From the cell containing the given text, extract its center point as [X, Y] coordinate. 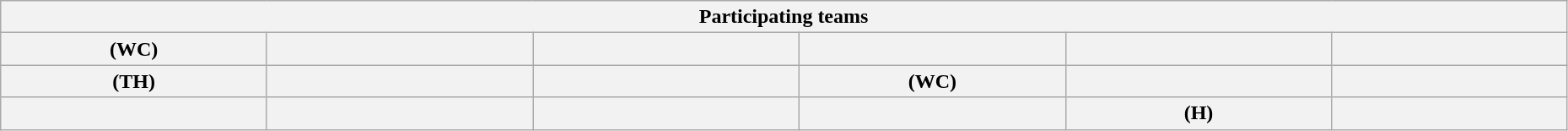
Participating teams [784, 17]
(H) [1199, 113]
(TH) [134, 81]
